Search for the cell housing the specified text and yield its [x, y] center coordinate. 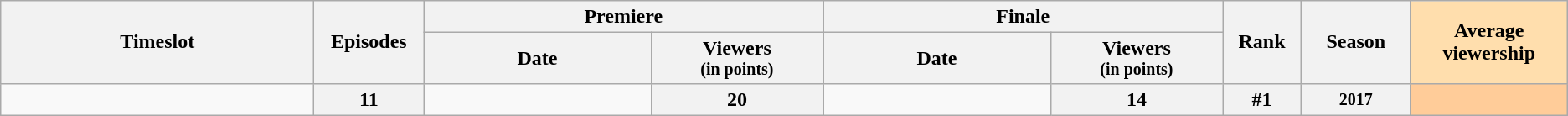
#1 [1262, 99]
Average viewership [1489, 42]
20 [737, 99]
2017 [1355, 99]
14 [1137, 99]
Timeslot [157, 42]
Finale [1024, 17]
Premiere [623, 17]
Season [1355, 42]
Episodes [369, 42]
11 [369, 99]
Rank [1262, 42]
